Detect which cell encompasses the target text, then output its [X, Y] center coordinate. 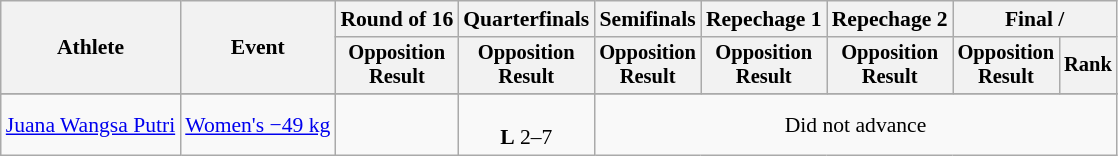
Semifinals [648, 19]
Athlete [90, 48]
L 2–7 [526, 124]
Final / [1035, 19]
Juana Wangsa Putri [90, 124]
Event [258, 48]
Did not advance [855, 124]
Repechage 1 [764, 19]
Repechage 2 [890, 19]
Round of 16 [396, 19]
Quarterfinals [526, 19]
Rank [1088, 66]
Women's −49 kg [258, 124]
